Return (X, Y) of the center of cell containing provided text 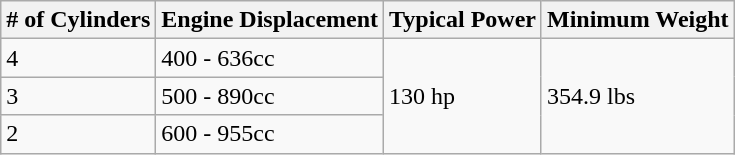
3 (78, 96)
400 - 636cc (270, 58)
Typical Power (463, 20)
500 - 890cc (270, 96)
354.9 lbs (638, 96)
2 (78, 134)
130 hp (463, 96)
600 - 955cc (270, 134)
Engine Displacement (270, 20)
Minimum Weight (638, 20)
4 (78, 58)
# of Cylinders (78, 20)
